Search for the cell housing the specified text and yield its (X, Y) center coordinate. 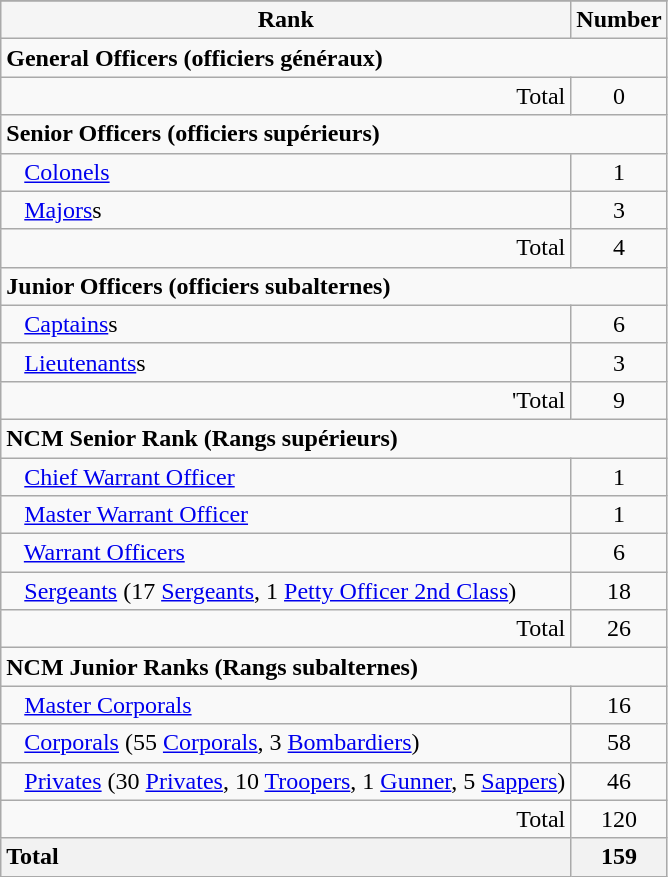
Lieutenantss (286, 362)
Master Corporals (286, 705)
Warrant Officers (286, 553)
26 (619, 629)
Majorss (286, 210)
NCM Senior Rank (Rangs supérieurs) (334, 438)
NCM Junior Ranks (Rangs subalternes) (334, 667)
Colonels (286, 172)
'Total (286, 400)
Senior Officers (officiers supérieurs) (334, 134)
Sergeants (17 Sergeants, 1 Petty Officer 2nd Class) (286, 591)
4 (619, 248)
58 (619, 743)
Captainss (286, 324)
Privates (30 Privates, 10 Troopers, 1 Gunner, 5 Sappers) (286, 781)
Junior Officers (officiers subalternes) (334, 286)
0 (619, 96)
46 (619, 781)
Master Warrant Officer (286, 515)
120 (619, 819)
9 (619, 400)
Number (619, 20)
159 (619, 857)
General Officers (officiers généraux) (334, 58)
18 (619, 591)
Chief Warrant Officer (286, 477)
16 (619, 705)
Corporals (55 Corporals, 3 Bombardiers) (286, 743)
Rank (286, 20)
